Return (x, y) of the center of cell containing provided text 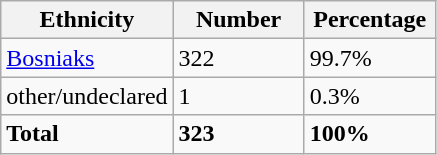
Percentage (370, 20)
Total (87, 134)
Ethnicity (87, 20)
323 (238, 134)
1 (238, 96)
Number (238, 20)
100% (370, 134)
other/undeclared (87, 96)
0.3% (370, 96)
99.7% (370, 58)
Bosniaks (87, 58)
322 (238, 58)
